Capture the cell that displays the provided text and extract its (X, Y) central coordinate. 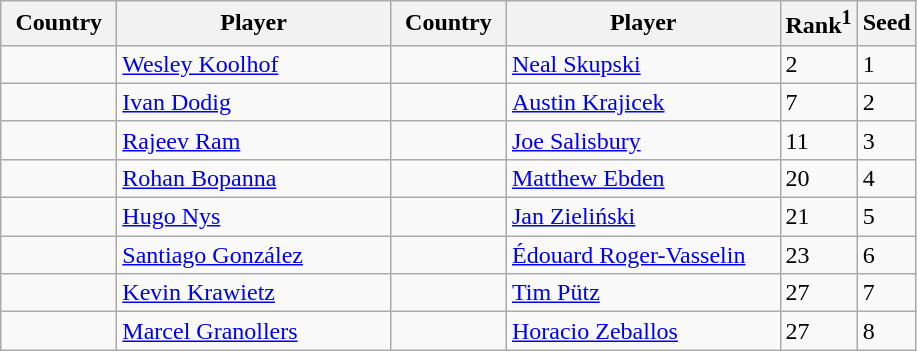
Jan Zieliński (643, 217)
1 (886, 64)
Santiago González (254, 255)
Marcel Granollers (254, 331)
Ivan Dodig (254, 102)
Hugo Nys (254, 217)
4 (886, 178)
Matthew Ebden (643, 178)
11 (818, 140)
3 (886, 140)
20 (818, 178)
Tim Pütz (643, 293)
5 (886, 217)
Austin Krajicek (643, 102)
Wesley Koolhof (254, 64)
Rajeev Ram (254, 140)
Horacio Zeballos (643, 331)
Kevin Krawietz (254, 293)
6 (886, 255)
Joe Salisbury (643, 140)
Seed (886, 24)
8 (886, 331)
Neal Skupski (643, 64)
21 (818, 217)
23 (818, 255)
Édouard Roger-Vasselin (643, 255)
Rohan Bopanna (254, 178)
Rank1 (818, 24)
